Capture the cell that displays the provided text and extract its [x, y] central coordinate. 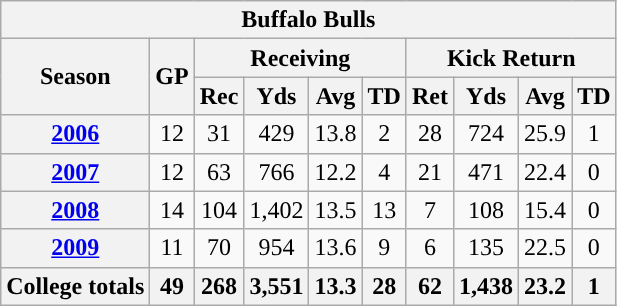
22.4 [546, 172]
2008 [76, 210]
1,438 [486, 286]
7 [430, 210]
471 [486, 172]
62 [430, 286]
Receiving [300, 58]
College totals [76, 286]
13.6 [336, 248]
21 [430, 172]
1,402 [276, 210]
268 [219, 286]
9 [384, 248]
429 [276, 134]
135 [486, 248]
13.5 [336, 210]
25.9 [546, 134]
2 [384, 134]
724 [486, 134]
6 [430, 248]
108 [486, 210]
13 [384, 210]
Kick Return [511, 58]
4 [384, 172]
104 [219, 210]
2009 [76, 248]
70 [219, 248]
Buffalo Bulls [308, 20]
GP [172, 77]
15.4 [546, 210]
14 [172, 210]
2006 [76, 134]
23.2 [546, 286]
31 [219, 134]
Season [76, 77]
Rec [219, 96]
12.2 [336, 172]
2007 [76, 172]
11 [172, 248]
954 [276, 248]
49 [172, 286]
13.8 [336, 134]
766 [276, 172]
13.3 [336, 286]
Ret [430, 96]
22.5 [546, 248]
63 [219, 172]
3,551 [276, 286]
